Return the [x, y] coordinate for the center point of the cell that contains the specified text.  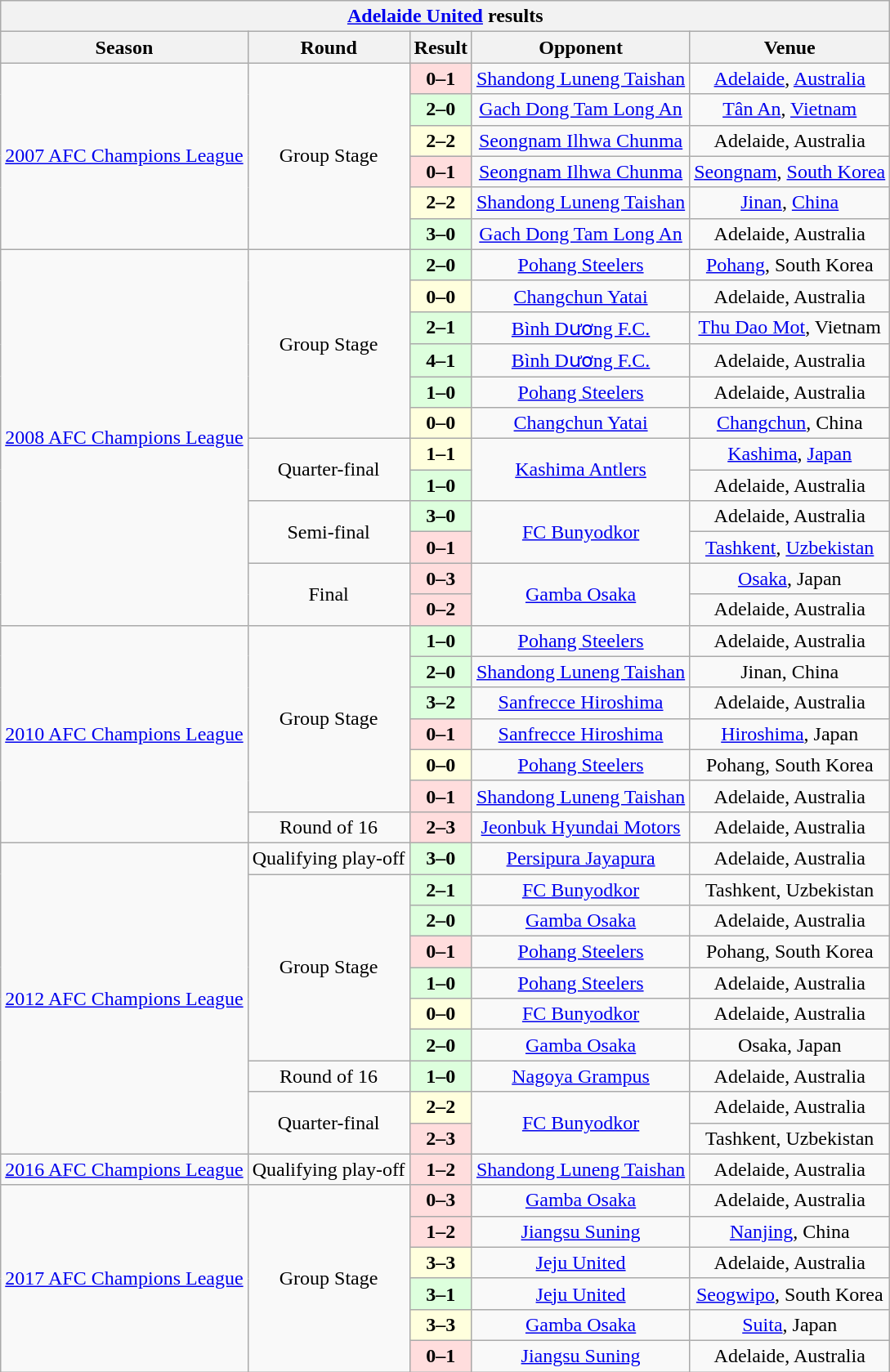
Result [441, 47]
0–2 [441, 610]
Hiroshima, Japan [789, 734]
4–1 [441, 360]
Tân An, Vietnam [789, 109]
3–1 [441, 1294]
2012 AFC Champions League [124, 999]
Changchun, China [789, 423]
Final [329, 594]
Kashima Antlers [580, 470]
Nanjing, China [789, 1231]
Suita, Japan [789, 1325]
3–2 [441, 703]
Semi-final [329, 532]
Thu Dao Mot, Vietnam [789, 328]
2008 AFC Champions League [124, 437]
Round [329, 47]
Season [124, 47]
Nagoya Grampus [580, 1076]
Adelaide United results [445, 16]
1–1 [441, 454]
Seogwipo, South Korea [789, 1294]
Persipura Jayapura [580, 858]
2007 AFC Champions League [124, 156]
Venue [789, 47]
2016 AFC Champions League [124, 1169]
Kashima, Japan [789, 454]
2017 AFC Champions League [124, 1278]
Opponent [580, 47]
Seongnam, South Korea [789, 172]
2010 AFC Champions League [124, 734]
Jeonbuk Hyundai Motors [580, 827]
